Locate the cell with the specified text and output its (X, Y) center coordinate. 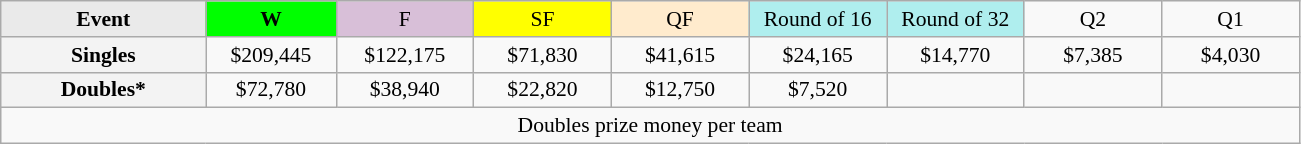
Round of 16 (818, 19)
$122,175 (405, 55)
$7,520 (818, 90)
Singles (104, 55)
Q1 (1231, 19)
$71,830 (543, 55)
F (405, 19)
$24,165 (818, 55)
SF (543, 19)
W (271, 19)
Round of 32 (955, 19)
Q2 (1093, 19)
$41,615 (680, 55)
$7,385 (1093, 55)
$4,030 (1231, 55)
Event (104, 19)
$14,770 (955, 55)
Doubles prize money per team (650, 126)
QF (680, 19)
Doubles* (104, 90)
$72,780 (271, 90)
$209,445 (271, 55)
$12,750 (680, 90)
$22,820 (543, 90)
$38,940 (405, 90)
